Find where the given text appears and provide that cell's center as [x, y] coordinate. 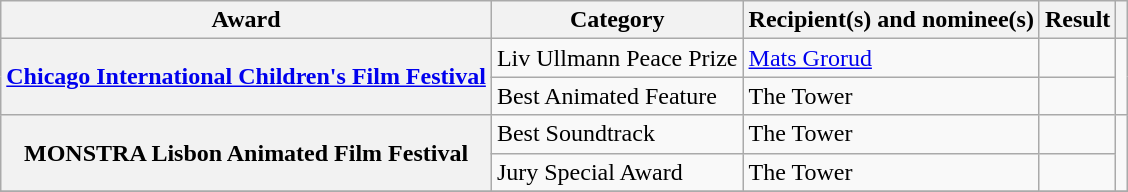
Award [246, 20]
Chicago International Children's Film Festival [246, 77]
Best Soundtrack [617, 134]
Result [1077, 20]
Liv Ullmann Peace Prize [617, 58]
Mats Grorud [891, 58]
MONSTRA Lisbon Animated Film Festival [246, 153]
Best Animated Feature [617, 96]
Category [617, 20]
Recipient(s) and nominee(s) [891, 20]
Jury Special Award [617, 172]
